Pinpoint the cell where the given text exists, returning its [X, Y] midpoint coordinate. 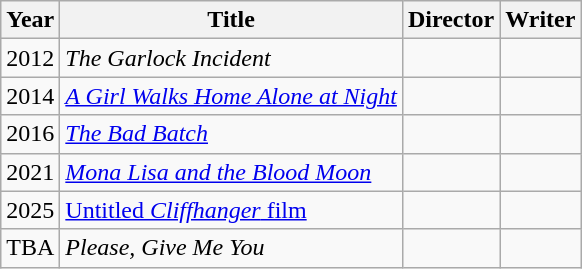
The Garlock Incident [232, 58]
Untitled Cliffhanger film [232, 210]
2025 [30, 210]
Director [450, 20]
Year [30, 20]
A Girl Walks Home Alone at Night [232, 96]
2014 [30, 96]
2012 [30, 58]
Writer [540, 20]
Title [232, 20]
Please, Give Me You [232, 248]
The Bad Batch [232, 134]
TBA [30, 248]
2021 [30, 172]
Mona Lisa and the Blood Moon [232, 172]
2016 [30, 134]
